Extract the [X, Y] coordinate from the center of the cell holding the provided text.  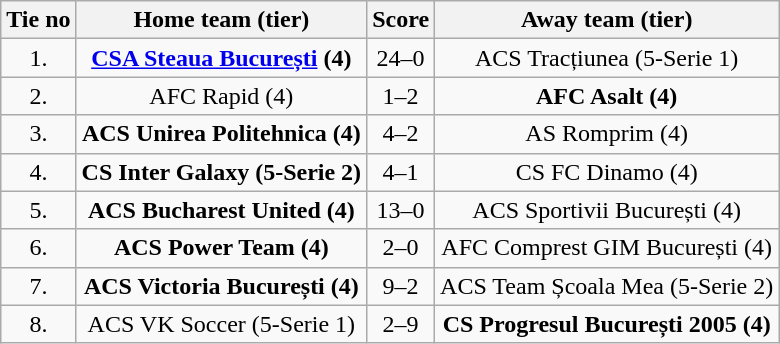
ACS Tracțiunea (5-Serie 1) [607, 58]
CS Inter Galaxy (5-Serie 2) [222, 172]
ACS VK Soccer (5-Serie 1) [222, 324]
1–2 [401, 96]
ACS Victoria București (4) [222, 286]
CS FC Dinamo (4) [607, 172]
CSA Steaua București (4) [222, 58]
AFC Rapid (4) [222, 96]
ACS Power Team (4) [222, 248]
7. [38, 286]
AFC Comprest GIM București (4) [607, 248]
4–1 [401, 172]
5. [38, 210]
ACS Sportivii București (4) [607, 210]
2–9 [401, 324]
Away team (tier) [607, 20]
ACS Unirea Politehnica (4) [222, 134]
9–2 [401, 286]
6. [38, 248]
2. [38, 96]
CS Progresul București 2005 (4) [607, 324]
AFC Asalt (4) [607, 96]
3. [38, 134]
4–2 [401, 134]
Score [401, 20]
1. [38, 58]
AS Romprim (4) [607, 134]
13–0 [401, 210]
8. [38, 324]
Home team (tier) [222, 20]
2–0 [401, 248]
24–0 [401, 58]
4. [38, 172]
ACS Team Școala Mea (5-Serie 2) [607, 286]
ACS Bucharest United (4) [222, 210]
Tie no [38, 20]
